Detect which cell encompasses the target text, then output its [X, Y] center coordinate. 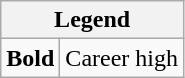
Career high [122, 58]
Legend [92, 20]
Bold [30, 58]
